Extract the [X, Y] coordinate from the center of the cell holding the provided text.  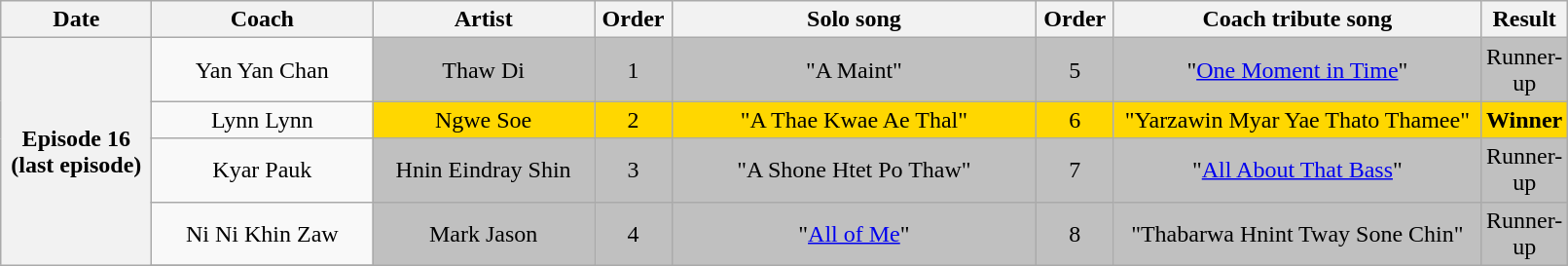
7 [1075, 170]
Coach [263, 19]
"A Shone Htet Po Thaw" [855, 170]
5 [1075, 70]
6 [1075, 120]
"One Moment in Time" [1296, 70]
"All of Me" [855, 234]
3 [634, 170]
2 [634, 120]
Date [76, 19]
"All About That Bass" [1296, 170]
Kyar Pauk [263, 170]
Yan Yan Chan [263, 70]
Solo song [855, 19]
1 [634, 70]
Coach tribute song [1296, 19]
Ni Ni Khin Zaw [263, 234]
4 [634, 234]
"Yarzawin Myar Yae Thato Thamee" [1296, 120]
8 [1075, 234]
Thaw Di [484, 70]
Result [1524, 19]
Hnin Eindray Shin [484, 170]
"Thabarwa Hnint Tway Sone Chin" [1296, 234]
Artist [484, 19]
Mark Jason [484, 234]
Lynn Lynn [263, 120]
Episode 16 (last episode) [76, 152]
Ngwe Soe [484, 120]
Winner [1524, 120]
"A Thae Kwae Ae Thal" [855, 120]
"A Maint" [855, 70]
